For the text-containing cell, return its midpoint in [x, y] coordinate format. 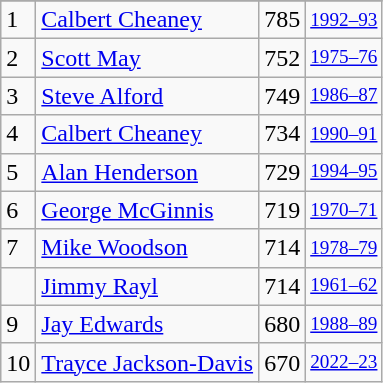
Scott May [148, 58]
3 [18, 96]
680 [282, 324]
1975–76 [344, 58]
734 [282, 134]
785 [282, 20]
729 [282, 172]
1992–93 [344, 20]
2 [18, 58]
Jimmy Rayl [148, 286]
2022–23 [344, 362]
719 [282, 210]
George McGinnis [148, 210]
670 [282, 362]
1990–91 [344, 134]
1994–95 [344, 172]
7 [18, 248]
Mike Woodson [148, 248]
5 [18, 172]
1988–89 [344, 324]
1986–87 [344, 96]
Steve Alford [148, 96]
9 [18, 324]
4 [18, 134]
Jay Edwards [148, 324]
1970–71 [344, 210]
6 [18, 210]
Trayce Jackson-Davis [148, 362]
1961–62 [344, 286]
749 [282, 96]
Alan Henderson [148, 172]
10 [18, 362]
752 [282, 58]
1 [18, 20]
1978–79 [344, 248]
